Find where the given text appears and provide that cell's center as [X, Y] coordinate. 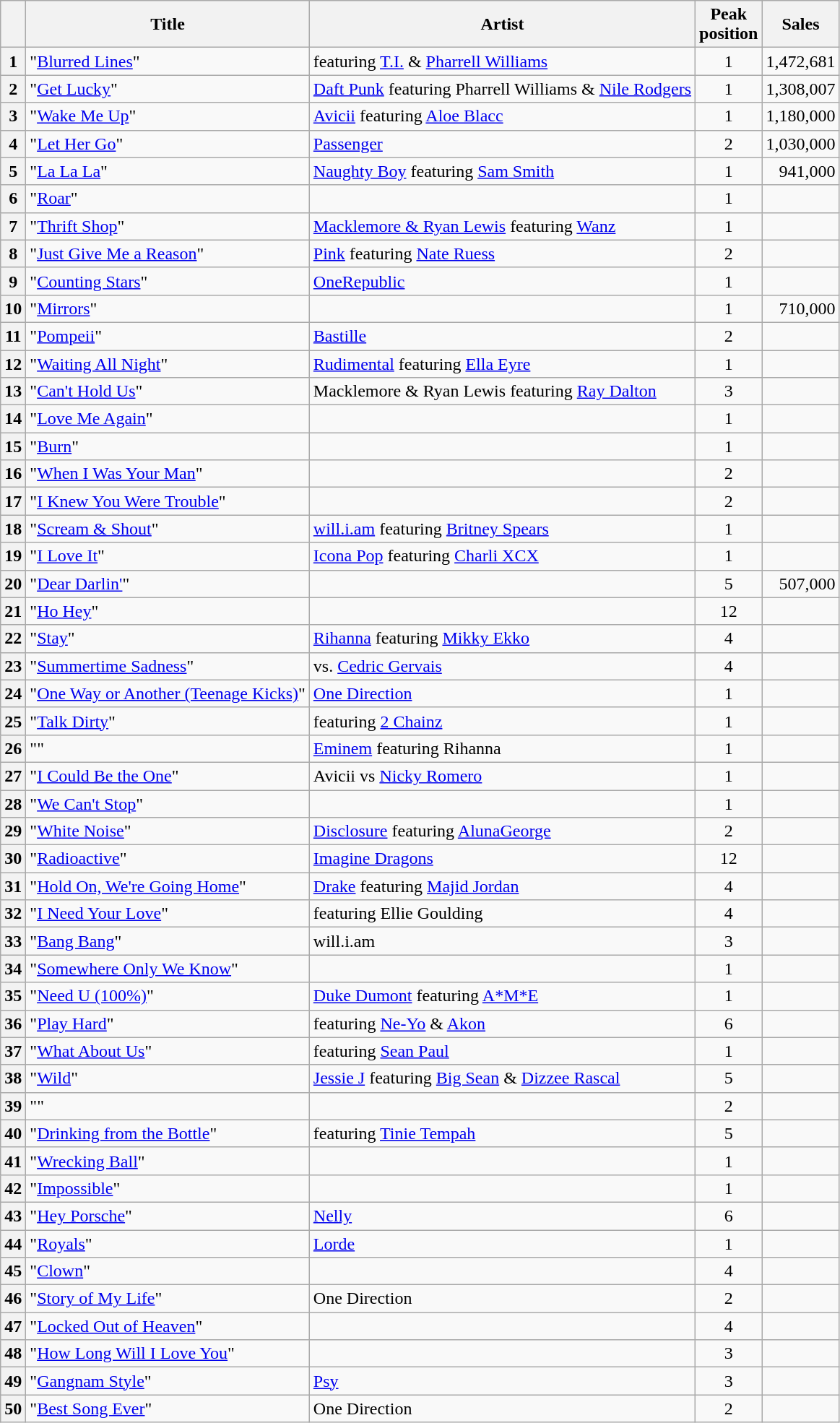
Nelly [502, 1216]
"Pompeii" [168, 336]
"Blurred Lines" [168, 61]
Macklemore & Ryan Lewis featuring Wanz [502, 226]
featuring Ellie Goulding [502, 914]
"Waiting All Night" [168, 363]
Daft Punk featuring Pharrell Williams & Nile Rodgers [502, 89]
50 [13, 1409]
will.i.am featuring Britney Spears [502, 529]
"I Could Be the One" [168, 776]
Pink featuring Nate Ruess [502, 254]
"Wild" [168, 1078]
31 [13, 886]
38 [13, 1078]
7 [13, 226]
9 [13, 281]
featuring T.I. & Pharrell Williams [502, 61]
"Gangnam Style" [168, 1381]
41 [13, 1161]
Artist [502, 25]
Jessie J featuring Big Sean & Dizzee Rascal [502, 1078]
Psy [502, 1381]
"Story of My Life" [168, 1299]
28 [13, 804]
"How Long Will I Love You" [168, 1354]
"Best Song Ever" [168, 1409]
"Thrift Shop" [168, 226]
45 [13, 1271]
"Drinking from the Bottle" [168, 1133]
33 [13, 941]
Avicii featuring Aloe Blacc [502, 116]
"Let Her Go" [168, 144]
"Just Give Me a Reason" [168, 254]
featuring Sean Paul [502, 1051]
36 [13, 1024]
19 [13, 556]
featuring Ne-Yo & Akon [502, 1024]
"We Can't Stop" [168, 804]
"I Knew You Were Trouble" [168, 501]
Eminem featuring Rihanna [502, 748]
23 [13, 666]
26 [13, 748]
"Wake Me Up" [168, 116]
Peakposition [729, 25]
"Play Hard" [168, 1024]
40 [13, 1133]
"Stay" [168, 639]
43 [13, 1216]
27 [13, 776]
507,000 [800, 584]
16 [13, 474]
1,472,681 [800, 61]
"Roar" [168, 199]
"La La La" [168, 171]
vs. Cedric Gervais [502, 666]
"Counting Stars" [168, 281]
"Hold On, We're Going Home" [168, 886]
44 [13, 1243]
Macklemore & Ryan Lewis featuring Ray Dalton [502, 392]
48 [13, 1354]
"Burn" [168, 446]
1,180,000 [800, 116]
"Hey Porsche" [168, 1216]
"One Way or Another (Teenage Kicks)" [168, 693]
"I Love It" [168, 556]
34 [13, 969]
Title [168, 25]
"Bang Bang" [168, 941]
"Get Lucky" [168, 89]
14 [13, 419]
15 [13, 446]
"Radioactive" [168, 859]
Imagine Dragons [502, 859]
OneRepublic [502, 281]
Sales [800, 25]
"Locked Out of Heaven" [168, 1326]
"Dear Darlin'" [168, 584]
32 [13, 914]
Avicii vs Nicky Romero [502, 776]
"Impossible" [168, 1188]
29 [13, 831]
Disclosure featuring AlunaGeorge [502, 831]
39 [13, 1106]
1,030,000 [800, 144]
Duke Dumont featuring A*M*E [502, 996]
1,308,007 [800, 89]
47 [13, 1326]
17 [13, 501]
35 [13, 996]
8 [13, 254]
37 [13, 1051]
"Wrecking Ball" [168, 1161]
Passenger [502, 144]
22 [13, 639]
"Somewhere Only We Know" [168, 969]
"Mirrors" [168, 308]
Bastille [502, 336]
Rihanna featuring Mikky Ekko [502, 639]
24 [13, 693]
30 [13, 859]
featuring 2 Chainz [502, 721]
featuring Tinie Tempah [502, 1133]
49 [13, 1381]
"When I Was Your Man" [168, 474]
Icona Pop featuring Charli XCX [502, 556]
"Summertime Sadness" [168, 666]
"Love Me Again" [168, 419]
"Royals" [168, 1243]
20 [13, 584]
25 [13, 721]
"Ho Hey" [168, 611]
Rudimental featuring Ella Eyre [502, 363]
46 [13, 1299]
will.i.am [502, 941]
10 [13, 308]
"Can't Hold Us" [168, 392]
"Need U (100%)" [168, 996]
11 [13, 336]
"White Noise" [168, 831]
"Clown" [168, 1271]
"Talk Dirty" [168, 721]
"I Need Your Love" [168, 914]
Naughty Boy featuring Sam Smith [502, 171]
13 [13, 392]
42 [13, 1188]
18 [13, 529]
Lorde [502, 1243]
Drake featuring Majid Jordan [502, 886]
941,000 [800, 171]
"What About Us" [168, 1051]
710,000 [800, 308]
"Scream & Shout" [168, 529]
21 [13, 611]
